Determine the [x, y] coordinate at the center of the cell enclosing the given text.  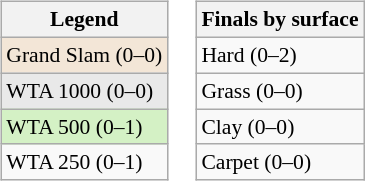
Carpet (0–0) [280, 162]
WTA 500 (0–1) [84, 127]
Grand Slam (0–0) [84, 55]
Grass (0–0) [280, 91]
Hard (0–2) [280, 55]
Legend [84, 20]
WTA 1000 (0–0) [84, 91]
Clay (0–0) [280, 127]
Finals by surface [280, 20]
WTA 250 (0–1) [84, 162]
